Scan for the cell matching the given text and deliver its (X, Y) coordinate at center. 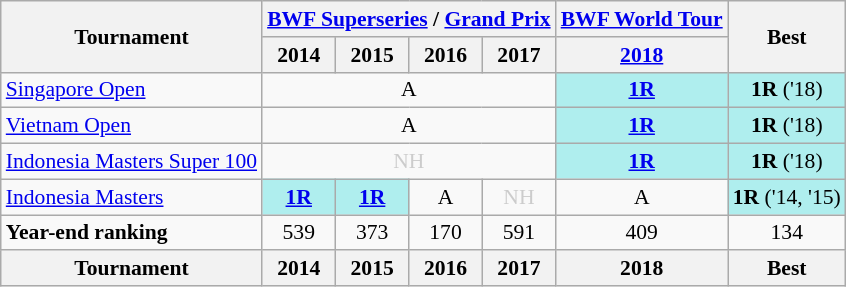
Indonesia Masters (132, 197)
Vietnam Open (132, 126)
373 (372, 233)
BWF World Tour (642, 19)
Singapore Open (132, 90)
170 (446, 233)
BWF Superseries / Grand Prix (409, 19)
591 (518, 233)
134 (787, 233)
409 (642, 233)
Indonesia Masters Super 100 (132, 162)
1R ('14, '15) (787, 197)
Year-end ranking (132, 233)
539 (298, 233)
